Extract the (x, y) coordinate from the center of the cell holding the provided text.  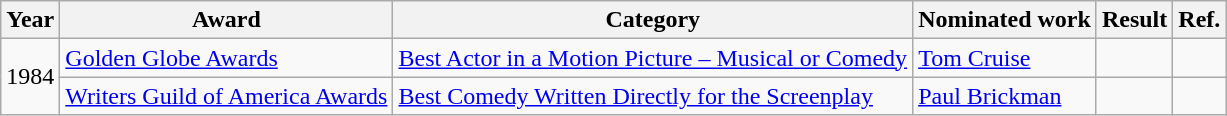
Result (1134, 20)
1984 (30, 77)
Tom Cruise (1005, 58)
Category (653, 20)
Writers Guild of America Awards (226, 96)
Ref. (1200, 20)
Best Actor in a Motion Picture – Musical or Comedy (653, 58)
Year (30, 20)
Golden Globe Awards (226, 58)
Nominated work (1005, 20)
Best Comedy Written Directly for the Screenplay (653, 96)
Award (226, 20)
Paul Brickman (1005, 96)
